Output the (x, y) coordinate of the center of the cell containing the given text.  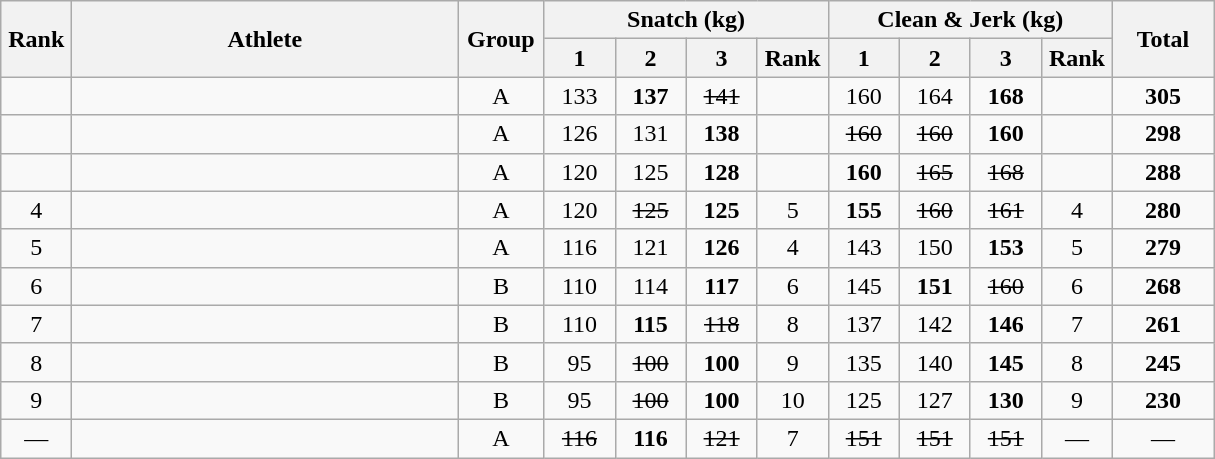
117 (722, 286)
114 (650, 286)
153 (1006, 248)
10 (792, 400)
141 (722, 96)
288 (1162, 172)
130 (1006, 400)
127 (934, 400)
Total (1162, 39)
164 (934, 96)
Clean & Jerk (kg) (970, 20)
280 (1162, 210)
165 (934, 172)
143 (864, 248)
133 (580, 96)
150 (934, 248)
118 (722, 324)
135 (864, 362)
161 (1006, 210)
Group (501, 39)
131 (650, 134)
261 (1162, 324)
Athlete (265, 39)
155 (864, 210)
305 (1162, 96)
298 (1162, 134)
142 (934, 324)
268 (1162, 286)
115 (650, 324)
Snatch (kg) (686, 20)
128 (722, 172)
230 (1162, 400)
140 (934, 362)
279 (1162, 248)
146 (1006, 324)
138 (722, 134)
245 (1162, 362)
